Identify which cell holds the provided text, then report its (X, Y) central coordinate. 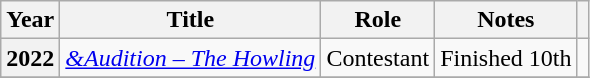
Notes (506, 20)
2022 (30, 58)
Finished 10th (506, 58)
Year (30, 20)
&Audition – The Howling (190, 58)
Contestant (378, 58)
Role (378, 20)
Title (190, 20)
